Find where the given text appears and provide that cell's center as [X, Y] coordinate. 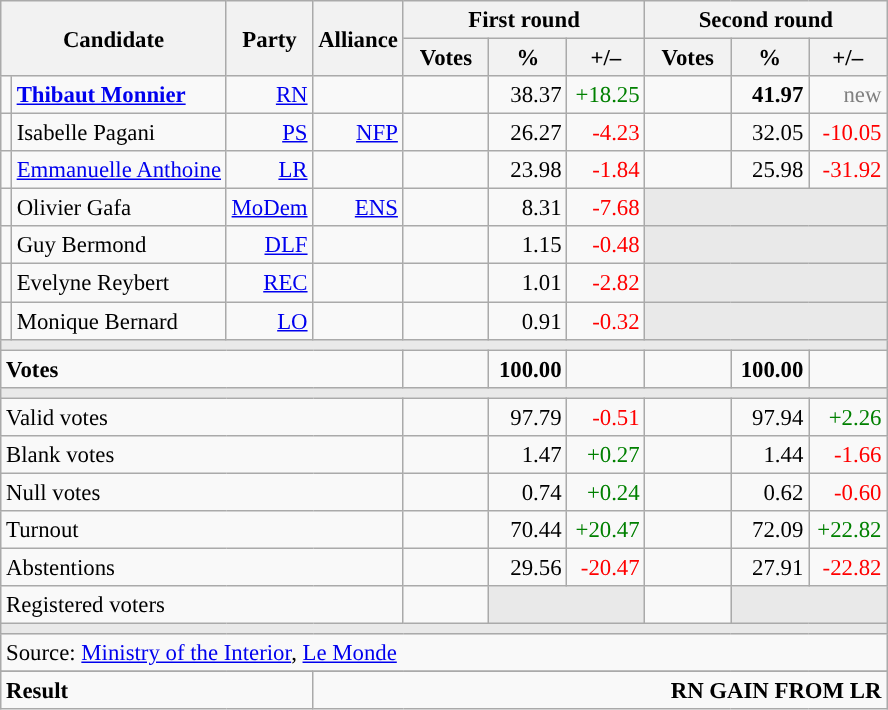
Thibaut Monnier [118, 95]
+2.26 [848, 417]
-1.66 [848, 455]
25.98 [770, 170]
1.15 [528, 245]
72.09 [770, 530]
+18.25 [606, 95]
0.91 [528, 321]
-0.60 [848, 492]
Valid votes [202, 417]
70.44 [528, 530]
PS [270, 133]
+0.24 [606, 492]
-0.32 [606, 321]
-0.51 [606, 417]
8.31 [528, 208]
0.74 [528, 492]
-4.23 [606, 133]
-31.92 [848, 170]
RN GAIN FROM LR [600, 691]
Isabelle Pagani [118, 133]
Null votes [202, 492]
97.79 [528, 417]
First round [524, 20]
Emmanuelle Anthoine [118, 170]
new [848, 95]
Alliance [358, 38]
+0.27 [606, 455]
MoDem [270, 208]
1.47 [528, 455]
LR [270, 170]
Registered voters [202, 605]
0.62 [770, 492]
Guy Bermond [118, 245]
Source: Ministry of the Interior, Le Monde [444, 653]
-10.05 [848, 133]
97.94 [770, 417]
Blank votes [202, 455]
+22.82 [848, 530]
Candidate [114, 38]
1.01 [528, 283]
32.05 [770, 133]
DLF [270, 245]
1.44 [770, 455]
-2.82 [606, 283]
REC [270, 283]
29.56 [528, 567]
Party [270, 38]
RN [270, 95]
-1.84 [606, 170]
26.27 [528, 133]
Evelyne Reybert [118, 283]
LO [270, 321]
38.37 [528, 95]
Monique Bernard [118, 321]
Olivier Gafa [118, 208]
-0.48 [606, 245]
-22.82 [848, 567]
Turnout [202, 530]
ENS [358, 208]
23.98 [528, 170]
Abstentions [202, 567]
-7.68 [606, 208]
-20.47 [606, 567]
NFP [358, 133]
+20.47 [606, 530]
27.91 [770, 567]
Result [157, 691]
41.97 [770, 95]
Second round [766, 20]
